Determine the [x, y] coordinate at the center of the cell enclosing the given text.  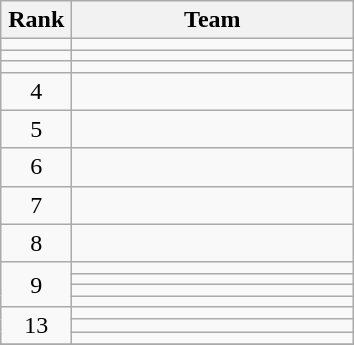
6 [36, 167]
8 [36, 243]
9 [36, 284]
4 [36, 91]
5 [36, 129]
13 [36, 326]
Rank [36, 20]
7 [36, 205]
Team [212, 20]
